Search for the cell housing the specified text and yield its [X, Y] center coordinate. 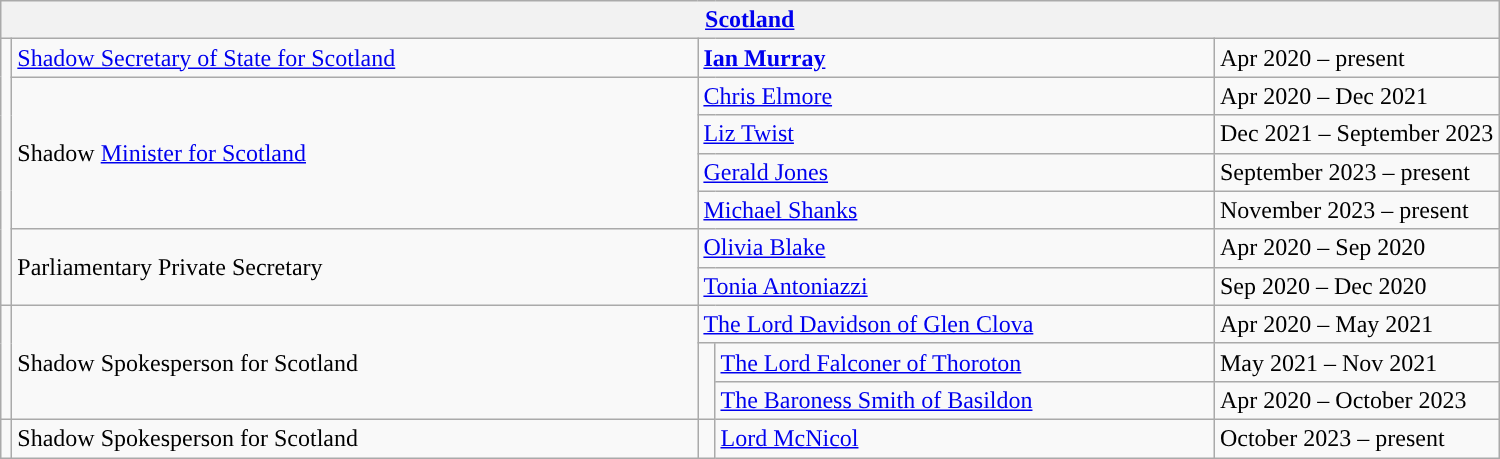
Tonia Antoniazzi [956, 286]
Apr 2020 – May 2021 [1356, 324]
Olivia Blake [956, 248]
October 2023 – present [1356, 438]
Apr 2020 – Dec 2021 [1356, 96]
Shadow Secretary of State for Scotland [355, 58]
Apr 2020 – Sep 2020 [1356, 248]
Dec 2021 – September 2023 [1356, 134]
The Baroness Smith of Basildon [964, 400]
Apr 2020 – October 2023 [1356, 400]
The Lord Falconer of Thoroton [964, 362]
May 2021 – Nov 2021 [1356, 362]
Sep 2020 – Dec 2020 [1356, 286]
Scotland [750, 20]
Michael Shanks [956, 210]
Gerald Jones [956, 172]
November 2023 – present [1356, 210]
Liz Twist [956, 134]
Parliamentary Private Secretary [355, 267]
Apr 2020 – present [1356, 58]
Shadow Minister for Scotland [355, 153]
Chris Elmore [956, 96]
The Lord Davidson of Glen Clova [956, 324]
September 2023 – present [1356, 172]
Lord McNicol [964, 438]
Ian Murray [956, 58]
